Find where the given text appears and provide that cell's center as [x, y] coordinate. 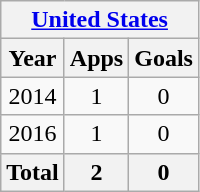
Year [33, 58]
Apps [96, 58]
Total [33, 172]
2 [96, 172]
2016 [33, 134]
United States [100, 20]
2014 [33, 96]
Goals [164, 58]
